Determine the (X, Y) coordinate at the center of the cell enclosing the given text.  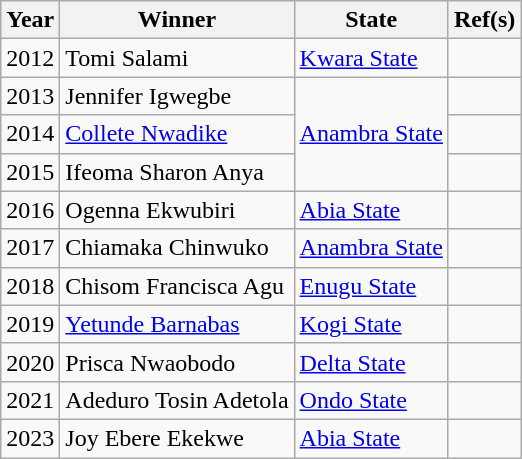
2014 (30, 134)
2013 (30, 96)
2015 (30, 172)
Winner (177, 20)
2017 (30, 248)
Kogi State (371, 324)
Tomi Salami (177, 58)
Joy Ebere Ekekwe (177, 438)
Chisom Francisca Agu (177, 286)
Year (30, 20)
Ref(s) (484, 20)
2012 (30, 58)
Adeduro Tosin Adetola (177, 400)
Enugu State (371, 286)
2020 (30, 362)
Yetunde Barnabas (177, 324)
2016 (30, 210)
2018 (30, 286)
Ifeoma Sharon Anya (177, 172)
Delta State (371, 362)
2023 (30, 438)
2021 (30, 400)
Prisca Nwaobodo (177, 362)
Ondo State (371, 400)
Chiamaka Chinwuko (177, 248)
2019 (30, 324)
Ogenna Ekwubiri (177, 210)
Collete Nwadike (177, 134)
Kwara State (371, 58)
State (371, 20)
Jennifer Igwegbe (177, 96)
